Find where the given text appears and provide that cell's center as (X, Y) coordinate. 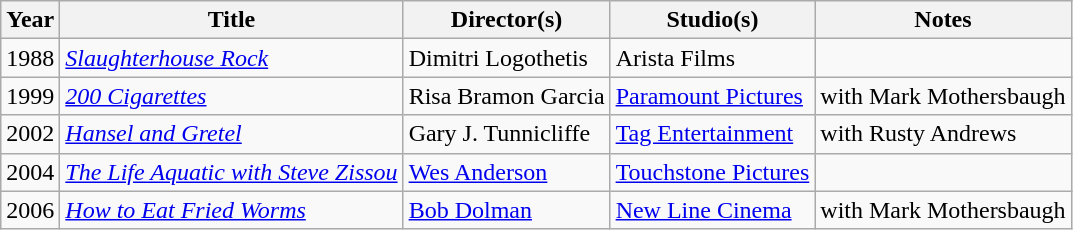
Arista Films (712, 58)
Risa Bramon Garcia (506, 96)
Gary J. Tunnicliffe (506, 134)
How to Eat Fried Worms (232, 210)
Paramount Pictures (712, 96)
with Rusty Andrews (943, 134)
1988 (30, 58)
Touchstone Pictures (712, 172)
Year (30, 20)
The Life Aquatic with Steve Zissou (232, 172)
200 Cigarettes (232, 96)
New Line Cinema (712, 210)
2004 (30, 172)
Director(s) (506, 20)
Tag Entertainment (712, 134)
Bob Dolman (506, 210)
Wes Anderson (506, 172)
Hansel and Gretel (232, 134)
Notes (943, 20)
Title (232, 20)
Dimitri Logothetis (506, 58)
Slaughterhouse Rock (232, 58)
2006 (30, 210)
Studio(s) (712, 20)
2002 (30, 134)
1999 (30, 96)
